Search for the cell housing the specified text and yield its (x, y) center coordinate. 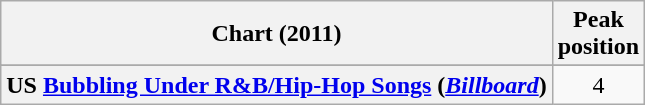
Chart (2011) (276, 34)
Peakposition (598, 34)
US Bubbling Under R&B/Hip-Hop Songs (Billboard) (276, 85)
4 (598, 85)
